Search for the cell housing the specified text and yield its [x, y] center coordinate. 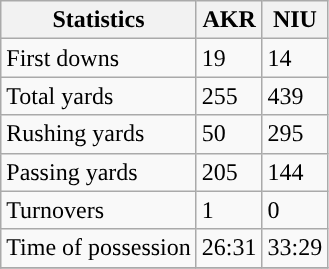
14 [295, 58]
295 [295, 134]
1 [229, 210]
Passing yards [99, 172]
33:29 [295, 248]
AKR [229, 20]
19 [229, 58]
NIU [295, 20]
Rushing yards [99, 134]
Statistics [99, 20]
Turnovers [99, 210]
205 [229, 172]
0 [295, 210]
Time of possession [99, 248]
439 [295, 96]
144 [295, 172]
First downs [99, 58]
50 [229, 134]
26:31 [229, 248]
Total yards [99, 96]
255 [229, 96]
